Extract the (X, Y) coordinate from the center of the cell holding the provided text.  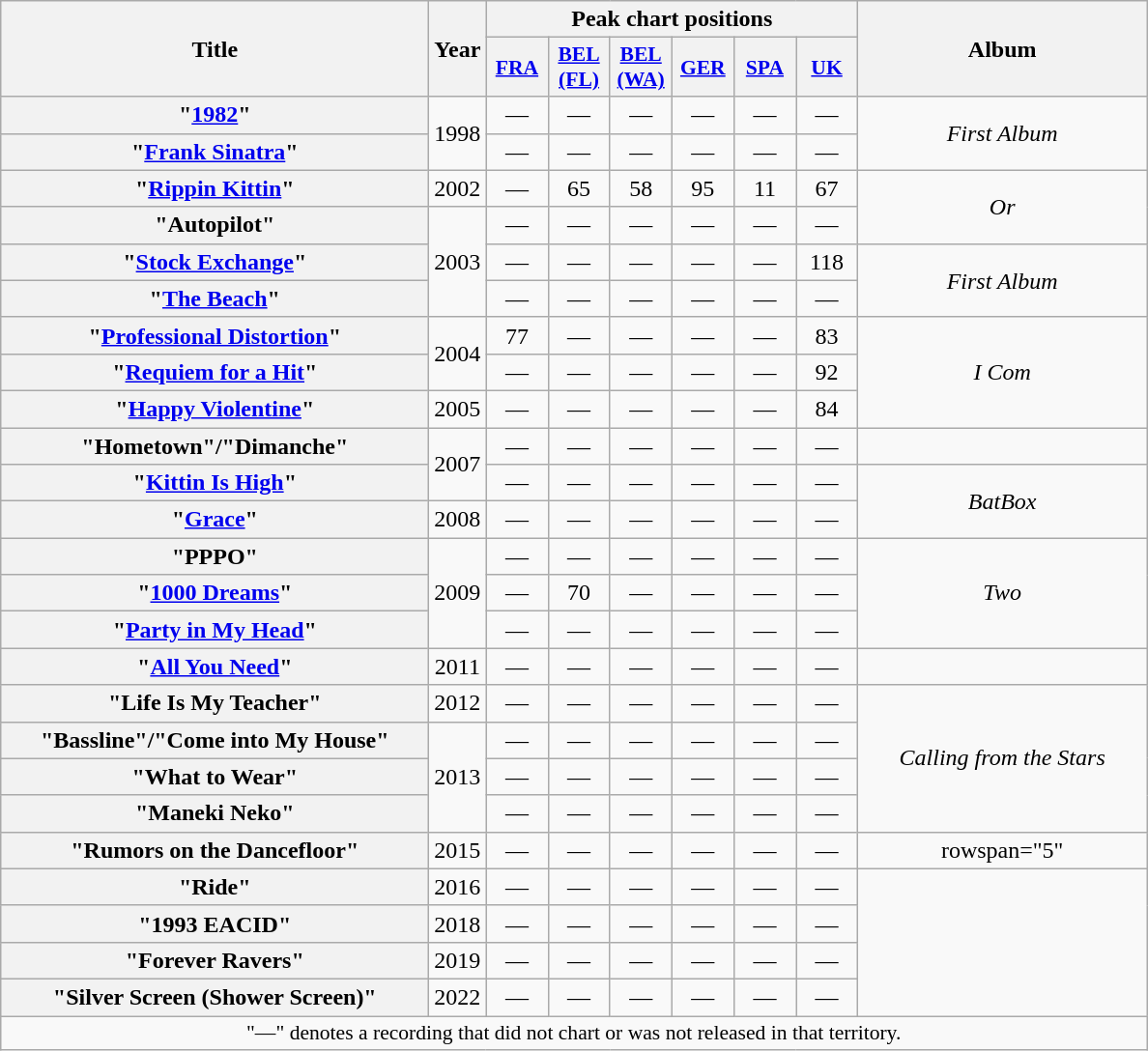
SPA (764, 68)
2007 (458, 464)
2018 (458, 923)
"Maneki Neko" (215, 813)
2008 (458, 520)
2005 (458, 409)
1998 (458, 133)
Peak chart positions (673, 19)
"What to Wear" (215, 777)
"Hometown"/"Dimanche" (215, 445)
2015 (458, 850)
"PPPO" (215, 556)
"Professional Distortion" (215, 335)
2019 (458, 960)
"Grace" (215, 520)
2002 (458, 188)
"1993 EACID" (215, 923)
"Bassline"/"Come into My House" (215, 740)
77 (517, 335)
2011 (458, 667)
83 (827, 335)
"1982" (215, 115)
2013 (458, 777)
92 (827, 372)
GER (703, 68)
65 (579, 188)
Title (215, 48)
Year (458, 48)
BEL(WA) (641, 68)
rowspan="5" (1003, 850)
"The Beach" (215, 298)
2016 (458, 887)
Calling from the Stars (1003, 758)
2022 (458, 997)
Two (1003, 593)
"Happy Violentine" (215, 409)
"Party in My Head" (215, 630)
"Life Is My Teacher" (215, 703)
"Stock Exchange" (215, 262)
2003 (458, 262)
"Kittin Is High" (215, 483)
95 (703, 188)
"Requiem for a Hit" (215, 372)
"Autopilot" (215, 225)
"Rumors on the Dancefloor" (215, 850)
UK (827, 68)
2009 (458, 593)
"Frank Sinatra" (215, 152)
"Rippin Kittin" (215, 188)
58 (641, 188)
BatBox (1003, 501)
2004 (458, 354)
I Com (1003, 372)
Or (1003, 207)
67 (827, 188)
84 (827, 409)
"All You Need" (215, 667)
"Forever Ravers" (215, 960)
11 (764, 188)
BEL(FL) (579, 68)
FRA (517, 68)
Album (1003, 48)
70 (579, 593)
"—" denotes a recording that did not chart or was not released in that territory. (574, 1034)
"1000 Dreams" (215, 593)
2012 (458, 703)
"Ride" (215, 887)
118 (827, 262)
"Silver Screen (Shower Screen)" (215, 997)
